Provide the (X, Y) coordinate of the cell's center where the given text is located.  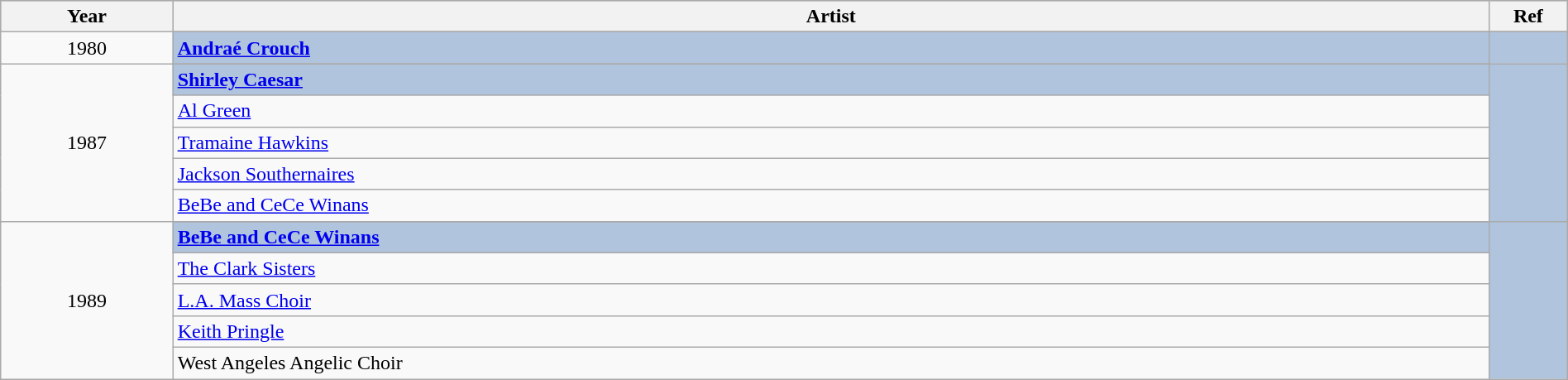
Year (87, 17)
The Clark Sisters (830, 268)
Artist (830, 17)
Jackson Southernaires (830, 174)
Shirley Caesar (830, 79)
L.A. Mass Choir (830, 300)
1987 (87, 142)
West Angeles Angelic Choir (830, 363)
Ref (1528, 17)
Andraé Crouch (830, 48)
Keith Pringle (830, 331)
1989 (87, 300)
Tramaine Hawkins (830, 142)
1980 (87, 48)
Al Green (830, 111)
